Output the [X, Y] coordinate of the center of the cell containing the given text.  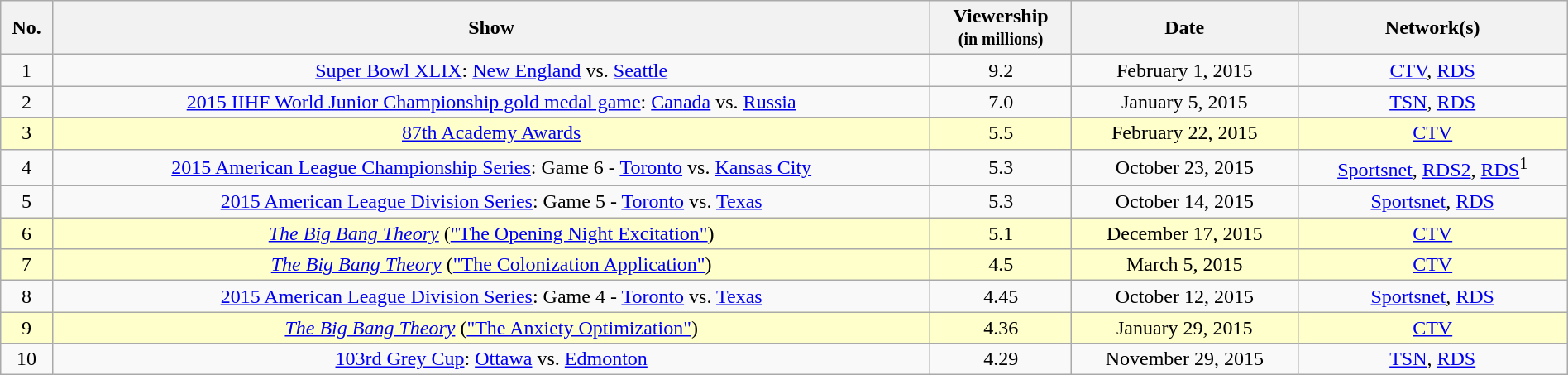
January 5, 2015 [1184, 102]
6 [26, 233]
5 [26, 202]
87th Academy Awards [491, 133]
The Big Bang Theory ("The Opening Night Excitation") [491, 233]
March 5, 2015 [1184, 265]
8 [26, 296]
4.5 [1001, 265]
October 14, 2015 [1184, 202]
5.1 [1001, 233]
4 [26, 167]
The Big Bang Theory ("The Anxiety Optimization") [491, 328]
October 23, 2015 [1184, 167]
February 22, 2015 [1184, 133]
February 1, 2015 [1184, 70]
Show [491, 28]
No. [26, 28]
November 29, 2015 [1184, 359]
4.29 [1001, 359]
The Big Bang Theory ("The Colonization Application") [491, 265]
2015 American League Division Series: Game 4 - Toronto vs. Texas [491, 296]
7.0 [1001, 102]
Sportsnet, RDS2, RDS1 [1432, 167]
9.2 [1001, 70]
2 [26, 102]
December 17, 2015 [1184, 233]
103rd Grey Cup: Ottawa vs. Edmonton [491, 359]
Viewership(in millions) [1001, 28]
3 [26, 133]
January 29, 2015 [1184, 328]
Date [1184, 28]
CTV, RDS [1432, 70]
4.36 [1001, 328]
2015 American League Division Series: Game 5 - Toronto vs. Texas [491, 202]
Network(s) [1432, 28]
9 [26, 328]
4.45 [1001, 296]
7 [26, 265]
Super Bowl XLIX: New England vs. Seattle [491, 70]
5.5 [1001, 133]
10 [26, 359]
2015 American League Championship Series: Game 6 - Toronto vs. Kansas City [491, 167]
1 [26, 70]
October 12, 2015 [1184, 296]
2015 IIHF World Junior Championship gold medal game: Canada vs. Russia [491, 102]
